Determine the [X, Y] coordinate at the center of the cell enclosing the given text.  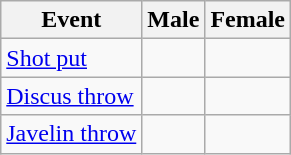
Javelin throw [72, 134]
Discus throw [72, 96]
Shot put [72, 58]
Event [72, 20]
Female [248, 20]
Male [174, 20]
